Pinpoint the cell where the given text exists, returning its [X, Y] midpoint coordinate. 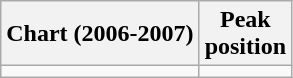
Peakposition [245, 34]
Chart (2006-2007) [100, 34]
